Scan for the cell matching the given text and deliver its [X, Y] coordinate at center. 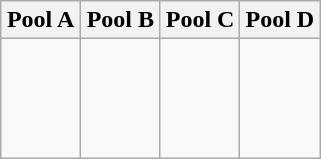
Pool D [280, 20]
Pool A [41, 20]
Pool C [200, 20]
Pool B [120, 20]
